Extract the (x, y) coordinate from the center of the cell holding the provided text.  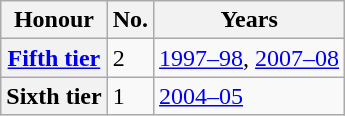
Sixth tier (54, 96)
1997–98, 2007–08 (250, 58)
Honour (54, 20)
2004–05 (250, 96)
2 (130, 58)
Fifth tier (54, 58)
No. (130, 20)
1 (130, 96)
Years (250, 20)
